Return the [X, Y] coordinate for the center point of the cell that contains the specified text.  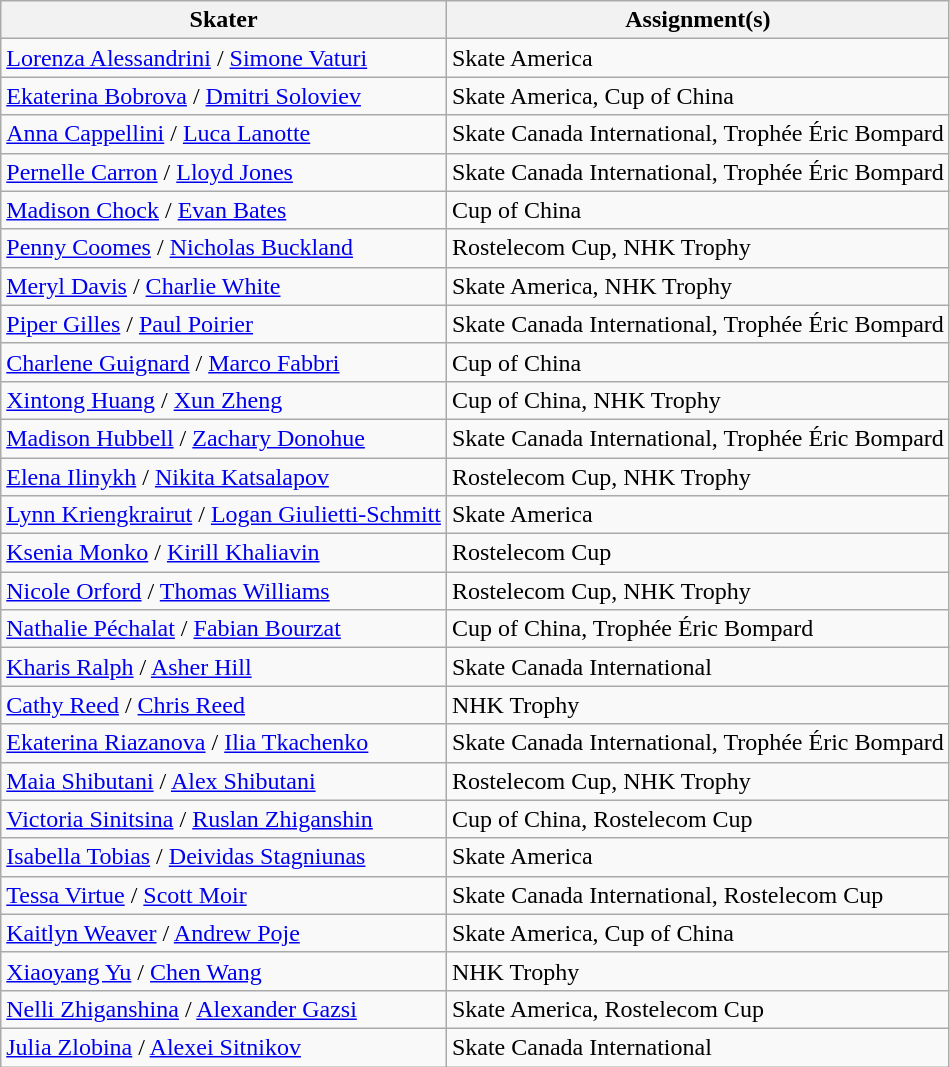
Penny Coomes / Nicholas Buckland [224, 248]
Lorenza Alessandrini / Simone Vaturi [224, 58]
Ekaterina Riazanova / Ilia Tkachenko [224, 743]
Julia Zlobina / Alexei Sitnikov [224, 1047]
Piper Gilles / Paul Poirier [224, 324]
Cup of China, Trophée Éric Bompard [698, 629]
Pernelle Carron / Lloyd Jones [224, 172]
Charlene Guignard / Marco Fabbri [224, 362]
Ekaterina Bobrova / Dmitri Soloviev [224, 96]
Xiaoyang Yu / Chen Wang [224, 971]
Assignment(s) [698, 20]
Kharis Ralph / Asher Hill [224, 667]
Rostelecom Cup [698, 553]
Skate Canada International, Rostelecom Cup [698, 895]
Isabella Tobias / Deividas Stagniunas [224, 857]
Cathy Reed / Chris Reed [224, 705]
Kaitlyn Weaver / Andrew Poje [224, 933]
Tessa Virtue / Scott Moir [224, 895]
Meryl Davis / Charlie White [224, 286]
Ksenia Monko / Kirill Khaliavin [224, 553]
Xintong Huang / Xun Zheng [224, 400]
Skate America, Rostelecom Cup [698, 1009]
Maia Shibutani / Alex Shibutani [224, 781]
Cup of China, NHK Trophy [698, 400]
Anna Cappellini / Luca Lanotte [224, 134]
Nicole Orford / Thomas Williams [224, 591]
Madison Chock / Evan Bates [224, 210]
Nelli Zhiganshina / Alexander Gazsi [224, 1009]
Nathalie Péchalat / Fabian Bourzat [224, 629]
Skate America, NHK Trophy [698, 286]
Victoria Sinitsina / Ruslan Zhiganshin [224, 819]
Skater [224, 20]
Elena Ilinykh / Nikita Katsalapov [224, 477]
Lynn Kriengkrairut / Logan Giulietti-Schmitt [224, 515]
Madison Hubbell / Zachary Donohue [224, 438]
Cup of China, Rostelecom Cup [698, 819]
